Locate the cell with the specified text and output its (x, y) center coordinate. 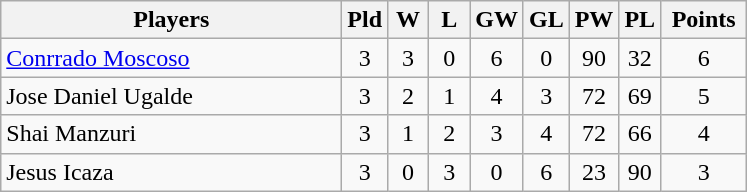
Points (704, 20)
L (450, 20)
66 (640, 134)
Conrrado Moscoso (172, 58)
GW (497, 20)
5 (704, 96)
69 (640, 96)
Shai Manzuri (172, 134)
23 (594, 172)
PW (594, 20)
32 (640, 58)
GL (546, 20)
PL (640, 20)
W (408, 20)
Pld (365, 20)
Jesus Icaza (172, 172)
Players (172, 20)
Jose Daniel Ugalde (172, 96)
